Identify which cell holds the provided text, then report its [X, Y] central coordinate. 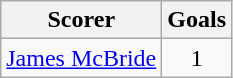
Scorer [82, 20]
1 [197, 58]
James McBride [82, 58]
Goals [197, 20]
